From the cell containing the given text, extract its center point as [X, Y] coordinate. 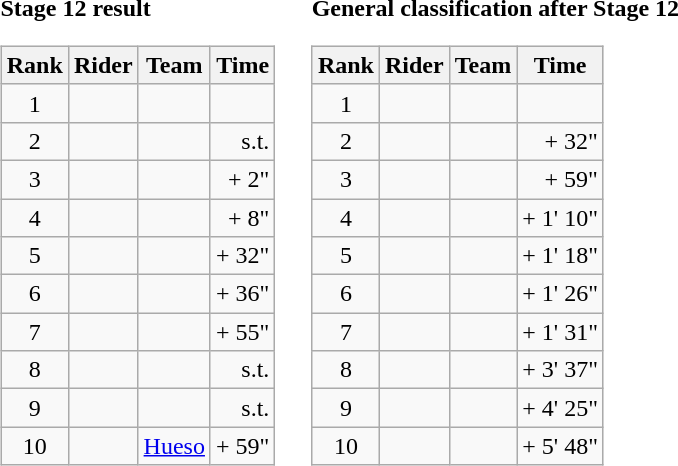
+ 5' 48" [560, 446]
+ 8" [242, 217]
+ 3' 37" [560, 370]
+ 1' 31" [560, 332]
+ 2" [242, 179]
+ 1' 18" [560, 256]
+ 4' 25" [560, 408]
+ 1' 10" [560, 217]
+ 55" [242, 332]
+ 1' 26" [560, 294]
+ 36" [242, 294]
Hueso [174, 446]
